For the text-containing cell, return its midpoint in [X, Y] coordinate format. 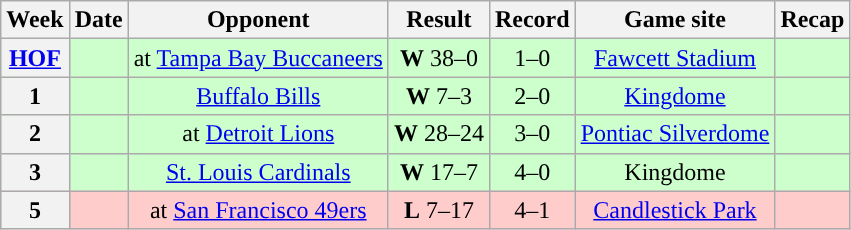
Recap [812, 20]
Fawcett Stadium [675, 58]
4–0 [532, 172]
1 [35, 96]
L 7–17 [438, 210]
3 [35, 172]
1–0 [532, 58]
at Detroit Lions [258, 134]
5 [35, 210]
2 [35, 134]
at San Francisco 49ers [258, 210]
Game site [675, 20]
Candlestick Park [675, 210]
Date [98, 20]
2–0 [532, 96]
Week [35, 20]
Record [532, 20]
HOF [35, 58]
W 28–24 [438, 134]
W 38–0 [438, 58]
W 7–3 [438, 96]
Opponent [258, 20]
Buffalo Bills [258, 96]
St. Louis Cardinals [258, 172]
at Tampa Bay Buccaneers [258, 58]
3–0 [532, 134]
Result [438, 20]
Pontiac Silverdome [675, 134]
W 17–7 [438, 172]
4–1 [532, 210]
